Return the (x, y) coordinate for the center point of the cell that contains the specified text.  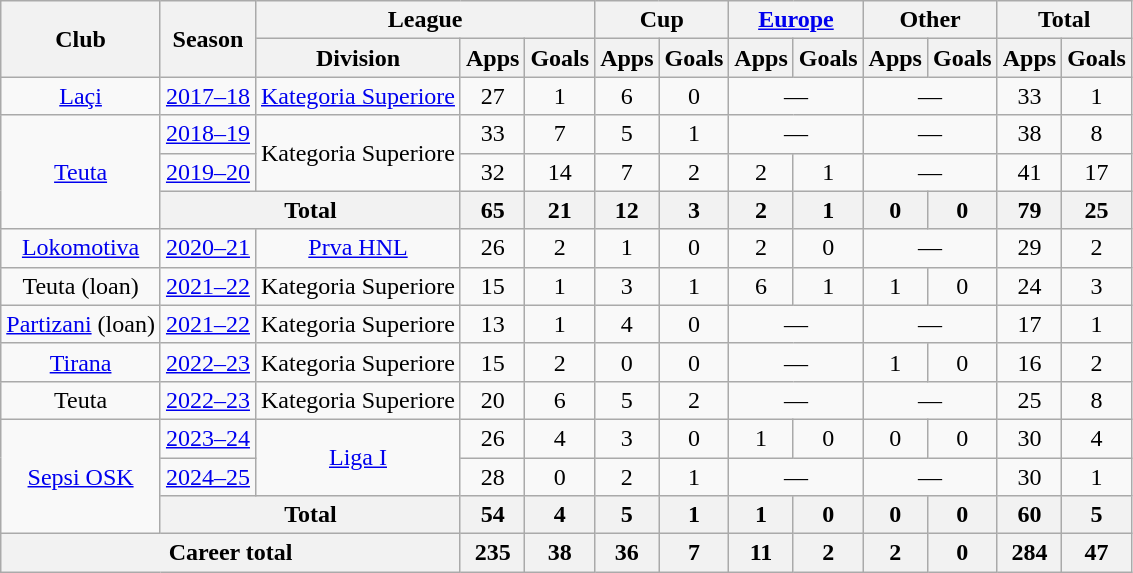
41 (1029, 172)
29 (1029, 248)
32 (492, 172)
2019–20 (208, 172)
284 (1029, 553)
65 (492, 210)
Prva HNL (358, 248)
235 (492, 553)
2023–24 (208, 438)
Teuta (loan) (81, 286)
Cup (662, 20)
Partizani (loan) (81, 324)
36 (627, 553)
60 (1029, 515)
2017–18 (208, 96)
47 (1097, 553)
2018–19 (208, 134)
Season (208, 39)
Laçi (81, 96)
11 (761, 553)
Sepsi OSK (81, 476)
Other (930, 20)
2024–25 (208, 477)
Division (358, 58)
28 (492, 477)
Club (81, 39)
12 (627, 210)
21 (560, 210)
Tirana (81, 362)
Liga I (358, 457)
13 (492, 324)
79 (1029, 210)
Lokomotiva (81, 248)
27 (492, 96)
14 (560, 172)
20 (492, 400)
Europe (796, 20)
Career total (231, 553)
2020–21 (208, 248)
16 (1029, 362)
54 (492, 515)
League (424, 20)
24 (1029, 286)
